From the cell containing the given text, extract its center point as (X, Y) coordinate. 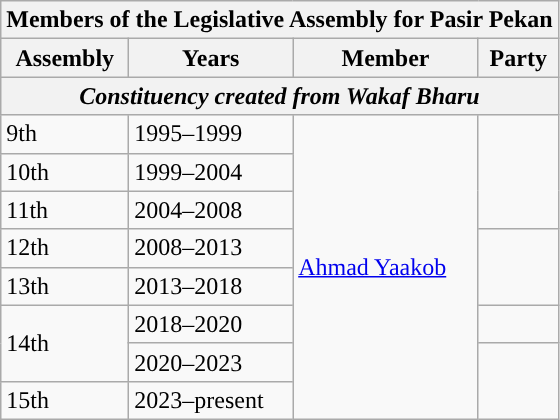
2008–2013 (211, 248)
2020–2023 (211, 362)
14th (65, 343)
2004–2008 (211, 210)
Member (386, 58)
10th (65, 172)
Years (211, 58)
Party (518, 58)
15th (65, 400)
Members of the Legislative Assembly for Pasir Pekan (280, 20)
11th (65, 210)
1995–1999 (211, 134)
Assembly (65, 58)
Constituency created from Wakaf Bharu (280, 96)
12th (65, 248)
1999–2004 (211, 172)
Ahmad Yaakob (386, 267)
13th (65, 286)
2023–present (211, 400)
9th (65, 134)
2018–2020 (211, 324)
2013–2018 (211, 286)
